Output the [x, y] coordinate of the center of the cell containing the given text.  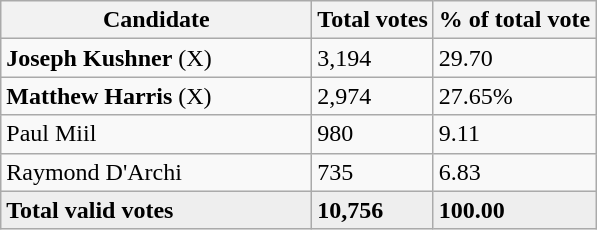
2,974 [373, 96]
9.11 [514, 134]
100.00 [514, 210]
Candidate [156, 20]
Total votes [373, 20]
3,194 [373, 58]
6.83 [514, 172]
Raymond D'Archi [156, 172]
980 [373, 134]
27.65% [514, 96]
Total valid votes [156, 210]
29.70 [514, 58]
Paul Miil [156, 134]
Matthew Harris (X) [156, 96]
Joseph Kushner (X) [156, 58]
10,756 [373, 210]
735 [373, 172]
% of total vote [514, 20]
